Pinpoint the cell where the given text exists, returning its [X, Y] midpoint coordinate. 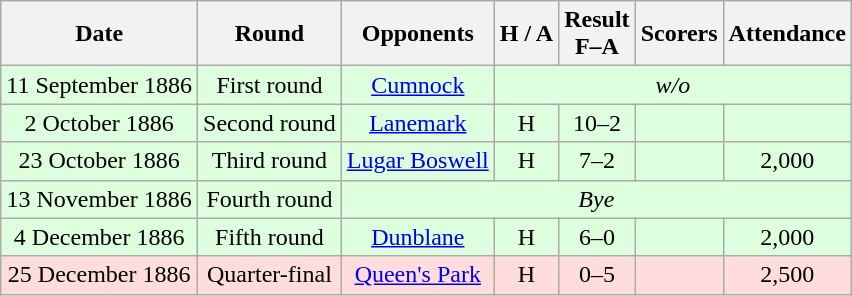
Third round [270, 161]
Date [100, 34]
Attendance [787, 34]
ResultF–A [597, 34]
w/o [672, 85]
Fourth round [270, 199]
4 December 1886 [100, 237]
6–0 [597, 237]
10–2 [597, 123]
Fifth round [270, 237]
Lugar Boswell [418, 161]
First round [270, 85]
2,500 [787, 275]
25 December 1886 [100, 275]
Quarter-final [270, 275]
Opponents [418, 34]
11 September 1886 [100, 85]
0–5 [597, 275]
Cumnock [418, 85]
Round [270, 34]
Lanemark [418, 123]
23 October 1886 [100, 161]
H / A [526, 34]
7–2 [597, 161]
Dunblane [418, 237]
Queen's Park [418, 275]
Bye [596, 199]
13 November 1886 [100, 199]
2 October 1886 [100, 123]
Scorers [679, 34]
Second round [270, 123]
